Capture the cell that displays the provided text and extract its [X, Y] central coordinate. 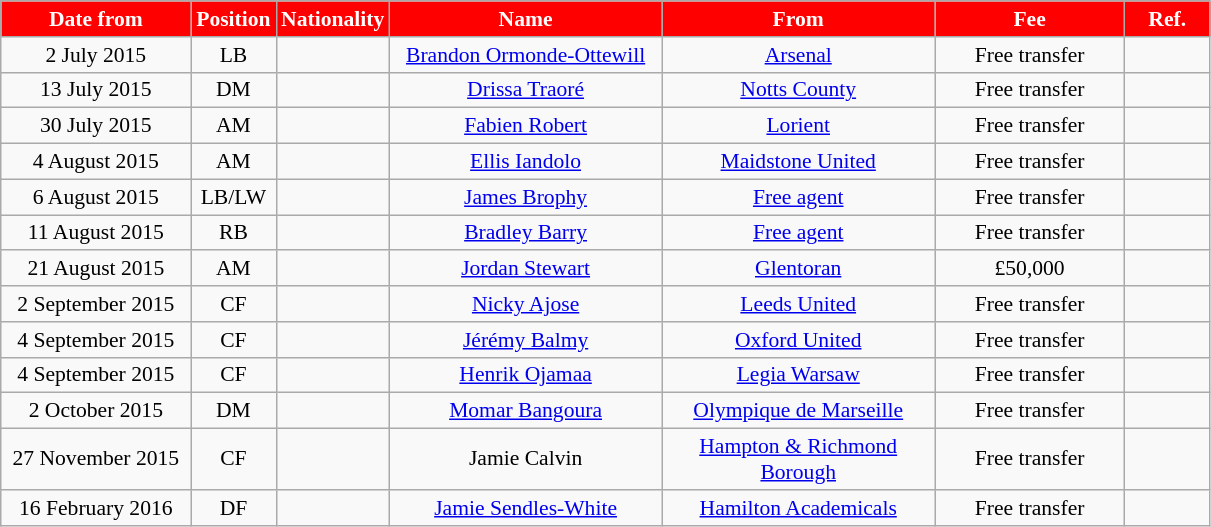
RB [234, 233]
Nicky Ajose [526, 304]
27 November 2015 [96, 460]
Legia Warsaw [798, 375]
Oxford United [798, 340]
Arsenal [798, 55]
James Brophy [526, 197]
4 August 2015 [96, 162]
Brandon Ormonde-Ottewill [526, 55]
Nationality [332, 19]
Olympique de Marseille [798, 411]
2 September 2015 [96, 304]
Ref. [1168, 19]
Fabien Robert [526, 126]
30 July 2015 [96, 126]
21 August 2015 [96, 269]
Leeds United [798, 304]
Lorient [798, 126]
Jamie Sendles-White [526, 508]
11 August 2015 [96, 233]
2 July 2015 [96, 55]
16 February 2016 [96, 508]
Ellis Iandolo [526, 162]
2 October 2015 [96, 411]
From [798, 19]
Henrik Ojamaa [526, 375]
Date from [96, 19]
LB/LW [234, 197]
Glentoran [798, 269]
Jérémy Balmy [526, 340]
Hamilton Academicals [798, 508]
Position [234, 19]
6 August 2015 [96, 197]
Jamie Calvin [526, 460]
13 July 2015 [96, 90]
Jordan Stewart [526, 269]
Momar Bangoura [526, 411]
LB [234, 55]
DF [234, 508]
Name [526, 19]
Bradley Barry [526, 233]
Notts County [798, 90]
Hampton & Richmond Borough [798, 460]
£50,000 [1030, 269]
Maidstone United [798, 162]
Drissa Traoré [526, 90]
Fee [1030, 19]
